Pinpoint the cell where the given text exists, returning its [X, Y] midpoint coordinate. 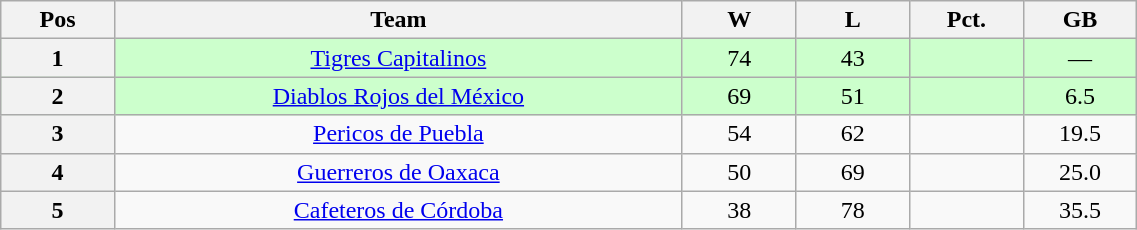
5 [58, 210]
1 [58, 58]
GB [1080, 20]
35.5 [1080, 210]
4 [58, 172]
Pos [58, 20]
— [1080, 58]
62 [853, 134]
Guerreros de Oaxaca [398, 172]
51 [853, 96]
74 [739, 58]
Pct. [967, 20]
78 [853, 210]
Cafeteros de Córdoba [398, 210]
43 [853, 58]
Team [398, 20]
2 [58, 96]
Tigres Capitalinos [398, 58]
6.5 [1080, 96]
19.5 [1080, 134]
Pericos de Puebla [398, 134]
50 [739, 172]
W [739, 20]
25.0 [1080, 172]
54 [739, 134]
Diablos Rojos del México [398, 96]
3 [58, 134]
L [853, 20]
38 [739, 210]
